Output the [x, y] coordinate of the center of the cell containing the given text.  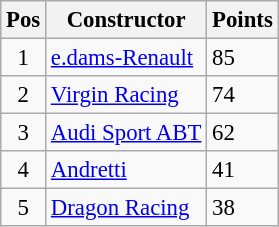
5 [24, 208]
4 [24, 170]
1 [24, 58]
Dragon Racing [126, 208]
Andretti [126, 170]
38 [242, 208]
2 [24, 95]
62 [242, 133]
Constructor [126, 20]
Points [242, 20]
Audi Sport ABT [126, 133]
41 [242, 170]
Virgin Racing [126, 95]
Pos [24, 20]
3 [24, 133]
85 [242, 58]
74 [242, 95]
e.dams-Renault [126, 58]
